Extract the [x, y] coordinate from the center of the cell holding the provided text.  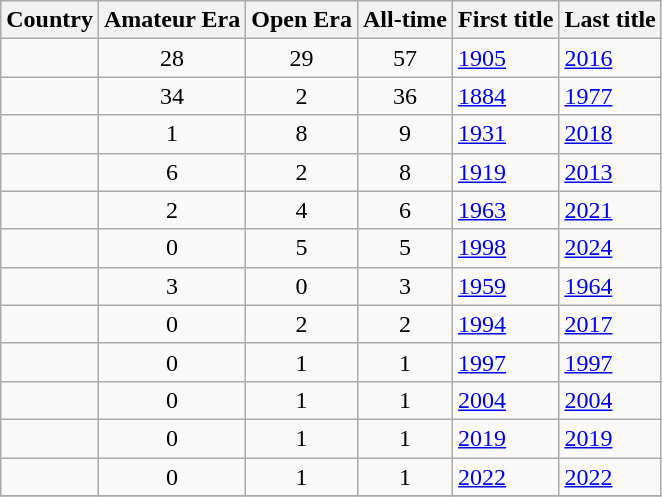
2024 [610, 248]
Country [50, 20]
29 [302, 58]
1963 [506, 210]
1919 [506, 172]
2021 [610, 210]
2018 [610, 134]
1959 [506, 286]
4 [302, 210]
1977 [610, 96]
First title [506, 20]
1994 [506, 324]
2016 [610, 58]
1998 [506, 248]
1884 [506, 96]
1905 [506, 58]
Open Era [302, 20]
Last title [610, 20]
57 [404, 58]
Amateur Era [172, 20]
1931 [506, 134]
1964 [610, 286]
All-time [404, 20]
2013 [610, 172]
36 [404, 96]
2017 [610, 324]
34 [172, 96]
9 [404, 134]
28 [172, 58]
